Output the (X, Y) coordinate of the center of the cell containing the given text.  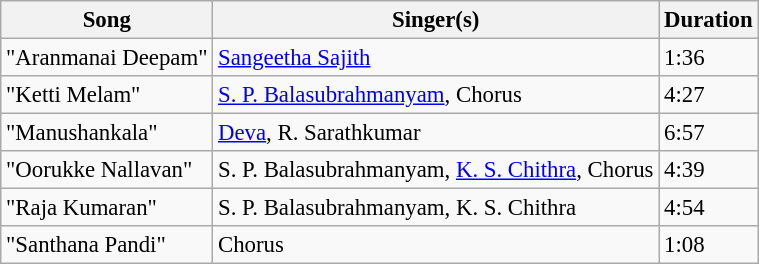
S. P. Balasubrahmanyam, K. S. Chithra, Chorus (436, 170)
4:27 (708, 95)
4:54 (708, 208)
"Ketti Melam" (107, 95)
4:39 (708, 170)
"Raja Kumaran" (107, 208)
1:36 (708, 58)
Sangeetha Sajith (436, 58)
Singer(s) (436, 20)
Chorus (436, 245)
"Santhana Pandi" (107, 245)
Duration (708, 20)
1:08 (708, 245)
"Oorukke Nallavan" (107, 170)
Deva, R. Sarathkumar (436, 133)
"Manushankala" (107, 133)
S. P. Balasubrahmanyam, Chorus (436, 95)
S. P. Balasubrahmanyam, K. S. Chithra (436, 208)
Song (107, 20)
6:57 (708, 133)
"Aranmanai Deepam" (107, 58)
